Determine the (X, Y) coordinate at the center of the cell enclosing the given text.  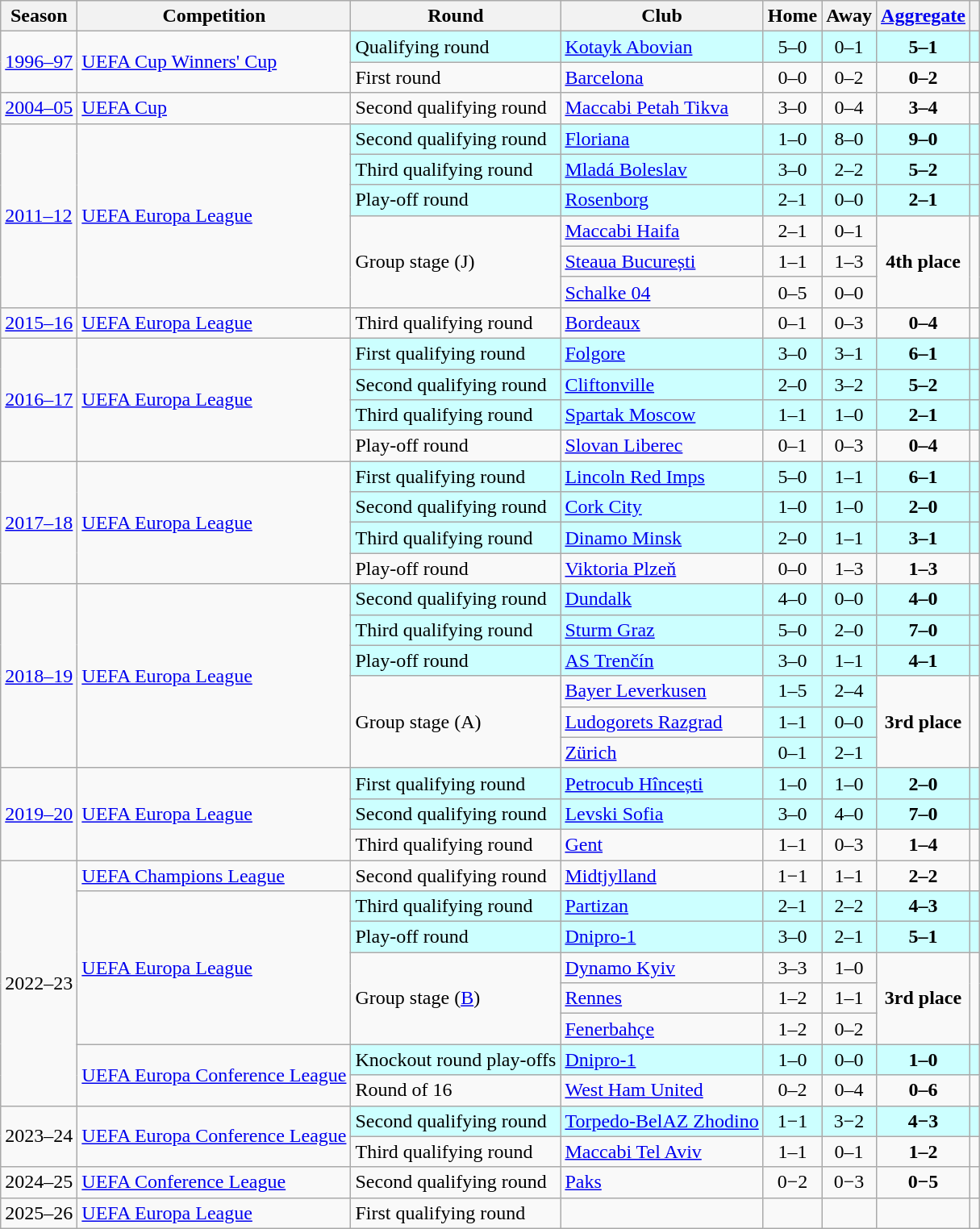
Season (39, 16)
Steaua București (661, 261)
Dinamo Minsk (661, 538)
Bordeaux (661, 323)
1–4 (924, 844)
Spartak Moscow (661, 415)
Dynamo Kyiv (661, 968)
Mladá Boleslav (661, 169)
2017–18 (39, 523)
2025–26 (39, 1213)
UEFA Conference League (215, 1182)
Torpedo-BelAZ Zhodino (661, 1121)
2023–24 (39, 1136)
3–4 (924, 108)
Partizan (661, 906)
2011–12 (39, 215)
3−2 (849, 1121)
UEFA Cup (215, 108)
Club (661, 16)
AS Trenčín (661, 660)
2024–25 (39, 1182)
2019–20 (39, 814)
Away (849, 16)
Paks (661, 1182)
Slovan Liberec (661, 446)
UEFA Cup Winners' Cup (215, 62)
Group stage (J) (456, 261)
3–3 (792, 968)
Round (456, 16)
Group stage (A) (456, 722)
1996–97 (39, 62)
1–5 (792, 691)
Zürich (661, 752)
West Ham United (661, 1090)
Maccabi Petah Tikva (661, 108)
4–1 (924, 660)
Floriana (661, 139)
Home (792, 16)
2016–17 (39, 399)
Lincoln Red Imps (661, 477)
Petrocub Hîncești (661, 783)
2004–05 (39, 108)
Rennes (661, 998)
2022–23 (39, 982)
Fenerbahçe (661, 1029)
Dundalk (661, 599)
8–0 (849, 139)
Competition (215, 16)
Midtjylland (661, 875)
2018–19 (39, 676)
4th place (924, 261)
Ludogorets Razgrad (661, 722)
0–5 (792, 292)
Cliftonville (661, 385)
Bayer Leverkusen (661, 691)
First round (456, 77)
2–4 (849, 691)
4–3 (924, 906)
Sturm Graz (661, 630)
Qualifying round (456, 47)
Viktoria Plzeň (661, 569)
Gent (661, 844)
UEFA Champions League (215, 875)
Cork City (661, 507)
Group stage (B) (456, 998)
0−2 (792, 1182)
9–0 (924, 139)
Maccabi Haifa (661, 231)
3–2 (849, 385)
Knockout round play-offs (456, 1060)
Maccabi Tel Aviv (661, 1152)
2015–16 (39, 323)
0−3 (849, 1182)
Aggregate (924, 16)
Round of 16 (456, 1090)
Folgore (661, 353)
0−5 (924, 1182)
Barcelona (661, 77)
Kotayk Abovian (661, 47)
Levski Sofia (661, 814)
0–6 (924, 1090)
Schalke 04 (661, 292)
Rosenborg (661, 200)
4−3 (924, 1121)
